Capture the cell that displays the provided text and extract its [x, y] central coordinate. 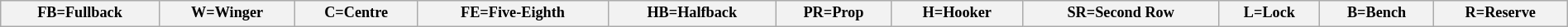
B=Bench [1376, 13]
R=Reserve [1500, 13]
SR=Second Row [1121, 13]
H=Hooker [957, 13]
PR=Prop [834, 13]
L=Lock [1269, 13]
C=Centre [356, 13]
W=Winger [227, 13]
HB=Halfback [692, 13]
FE=Five-Eighth [513, 13]
FB=Fullback [79, 13]
